Determine the [X, Y] coordinate at the center of the cell enclosing the given text.  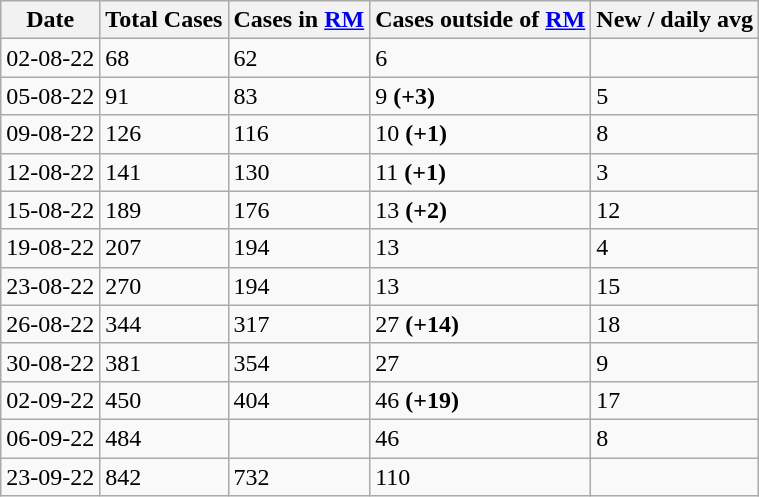
Total Cases [164, 20]
130 [299, 172]
27 (+14) [480, 324]
344 [164, 324]
732 [299, 477]
9 (+3) [480, 96]
116 [299, 134]
09-08-22 [50, 134]
450 [164, 400]
6 [480, 58]
141 [164, 172]
26-08-22 [50, 324]
13 (+2) [480, 210]
83 [299, 96]
189 [164, 210]
19-08-22 [50, 248]
842 [164, 477]
05-08-22 [50, 96]
Cases in RM [299, 20]
23-08-22 [50, 286]
68 [164, 58]
270 [164, 286]
02-08-22 [50, 58]
9 [675, 362]
126 [164, 134]
110 [480, 477]
484 [164, 438]
10 (+1) [480, 134]
176 [299, 210]
4 [675, 248]
91 [164, 96]
381 [164, 362]
207 [164, 248]
New / daily avg [675, 20]
317 [299, 324]
46 (+19) [480, 400]
5 [675, 96]
354 [299, 362]
06-09-22 [50, 438]
62 [299, 58]
15 [675, 286]
Cases outside of RM [480, 20]
11 (+1) [480, 172]
15-08-22 [50, 210]
12-08-22 [50, 172]
23-09-22 [50, 477]
17 [675, 400]
404 [299, 400]
3 [675, 172]
46 [480, 438]
Date [50, 20]
02-09-22 [50, 400]
12 [675, 210]
27 [480, 362]
18 [675, 324]
30-08-22 [50, 362]
